Locate the cell with the specified text and output its (x, y) center coordinate. 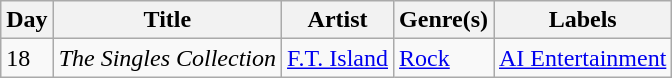
F.T. Island (338, 58)
Labels (583, 20)
Day (27, 20)
Title (167, 20)
AI Entertainment (583, 58)
Artist (338, 20)
18 (27, 58)
The Singles Collection (167, 58)
Rock (444, 58)
Genre(s) (444, 20)
